Determine the [x, y] coordinate at the center of the cell enclosing the given text.  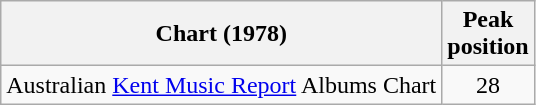
Peakposition [488, 34]
Chart (1978) [222, 34]
28 [488, 85]
Australian Kent Music Report Albums Chart [222, 85]
